For the text-containing cell, return its midpoint in [X, Y] coordinate format. 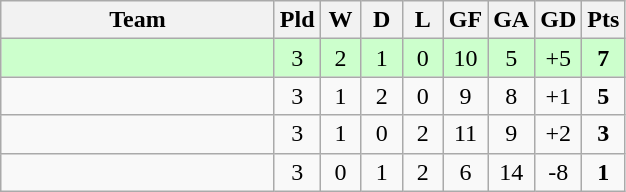
L [422, 20]
10 [465, 58]
-8 [558, 172]
D [382, 20]
GA [512, 20]
6 [465, 172]
+5 [558, 58]
W [340, 20]
8 [512, 96]
Pld [297, 20]
11 [465, 134]
+1 [558, 96]
Team [138, 20]
GD [558, 20]
7 [604, 58]
GF [465, 20]
+2 [558, 134]
Pts [604, 20]
14 [512, 172]
